Detect which cell encompasses the target text, then output its [x, y] center coordinate. 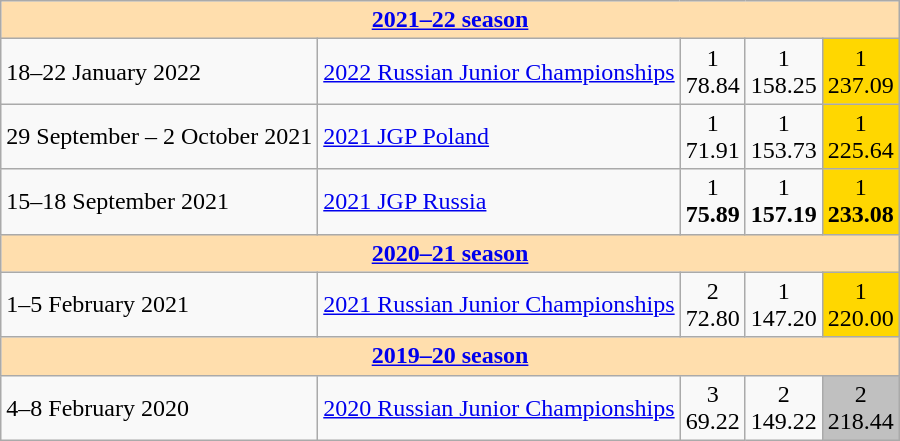
1 75.89 [712, 202]
1 157.19 [784, 202]
2021 JGP Poland [499, 136]
1 225.64 [860, 136]
1 220.00 [860, 304]
1 237.09 [860, 72]
1–5 February 2021 [160, 304]
15–18 September 2021 [160, 202]
2020–21 season [450, 253]
18–22 January 2022 [160, 72]
2 149.22 [784, 408]
2 72.80 [712, 304]
1 233.08 [860, 202]
1 78.84 [712, 72]
2021 JGP Russia [499, 202]
2022 Russian Junior Championships [499, 72]
4–8 February 2020 [160, 408]
1 153.73 [784, 136]
2019–20 season [450, 356]
3 69.22 [712, 408]
2 218.44 [860, 408]
1 71.91 [712, 136]
2021 Russian Junior Championships [499, 304]
1 147.20 [784, 304]
29 September – 2 October 2021 [160, 136]
2020 Russian Junior Championships [499, 408]
1 158.25 [784, 72]
2021–22 season [450, 20]
